Output the [X, Y] coordinate of the center of the cell containing the given text.  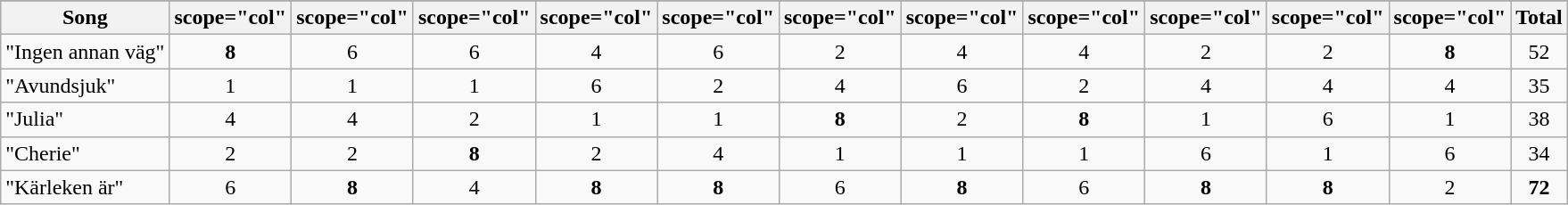
"Avundsjuk" [86, 86]
35 [1539, 86]
"Ingen annan väg" [86, 52]
38 [1539, 119]
"Cherie" [86, 153]
52 [1539, 52]
Total [1539, 18]
"Julia" [86, 119]
"Kärleken är" [86, 187]
72 [1539, 187]
Song [86, 18]
34 [1539, 153]
